Detect which cell encompasses the target text, then output its [x, y] center coordinate. 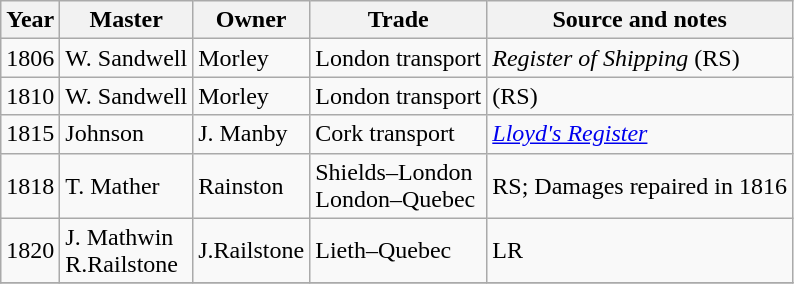
Lloyd's Register [640, 134]
T. Mather [126, 186]
Shields–LondonLondon–Quebec [398, 186]
Trade [398, 20]
Cork transport [398, 134]
J.Railstone [252, 250]
RS; Damages repaired in 1816 [640, 186]
LR [640, 250]
1815 [30, 134]
1820 [30, 250]
J. Manby [252, 134]
1810 [30, 96]
Year [30, 20]
Rainston [252, 186]
Owner [252, 20]
(RS) [640, 96]
Johnson [126, 134]
Source and notes [640, 20]
J. MathwinR.Railstone [126, 250]
Lieth–Quebec [398, 250]
1818 [30, 186]
1806 [30, 58]
Master [126, 20]
Register of Shipping (RS) [640, 58]
